Capture the cell that displays the provided text and extract its [x, y] central coordinate. 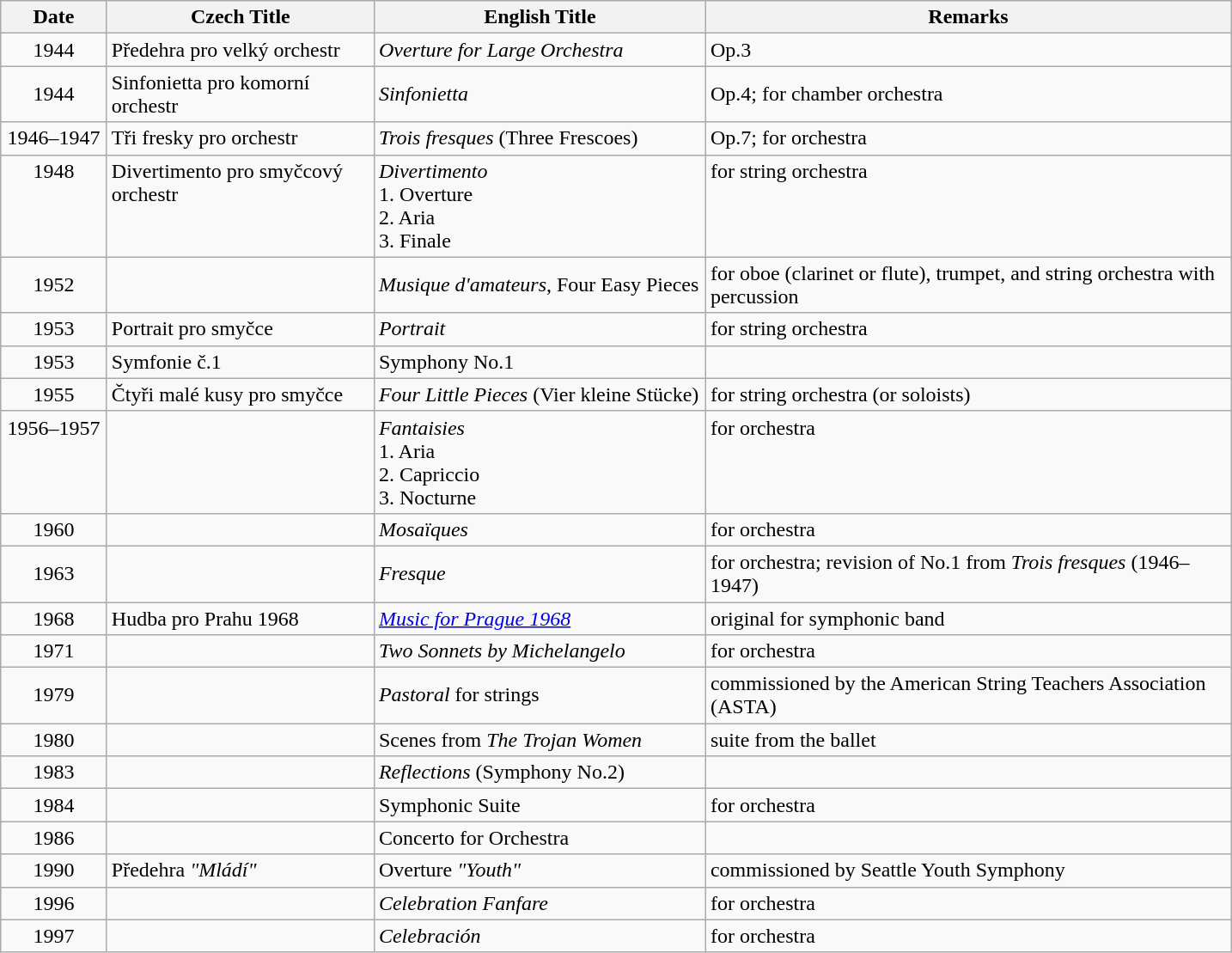
Musique d'amateurs, Four Easy Pieces [540, 285]
for orchestra; revision of No.1 from Trois fresques (1946–1947) [967, 574]
1955 [54, 394]
commissioned by Seattle Youth Symphony [967, 871]
Czech Title [241, 17]
1960 [54, 529]
Remarks [967, 17]
Divertimento pro smyčcový orchestr [241, 206]
Op.3 [967, 50]
Divertimento 1. Overture 2. Aria 3. Finale [540, 206]
1948 [54, 206]
Čtyři malé kusy pro smyčce [241, 394]
1956–1957 [54, 462]
1946–1947 [54, 138]
1996 [54, 903]
Portrait [540, 329]
Two Sonnets by Michelangelo [540, 651]
Four Little Pieces (Vier kleine Stücke) [540, 394]
Tři fresky pro orchestr [241, 138]
Date [54, 17]
Overture "Youth" [540, 871]
1986 [54, 838]
1971 [54, 651]
Reflections (Symphony No.2) [540, 773]
1963 [54, 574]
for oboe (clarinet or flute), trumpet, and string orchestra with percussion [967, 285]
Celebration Fanfare [540, 903]
Hudba pro Prahu 1968 [241, 618]
Předehra "Mládí" [241, 871]
Mosaïques [540, 529]
original for symphonic band [967, 618]
Portrait pro smyčce [241, 329]
suite from the ballet [967, 740]
Trois fresques (Three Frescoes) [540, 138]
1990 [54, 871]
Fantaisies 1. Aria 2. Capriccio 3. Nocturne [540, 462]
English Title [540, 17]
commissioned by the American String Teachers Association (ASTA) [967, 696]
Music for Prague 1968 [540, 618]
Předehra pro velký orchestr [241, 50]
1984 [54, 805]
Overture for Large Orchestra [540, 50]
1980 [54, 740]
Pastoral for strings [540, 696]
Sinfonietta [540, 95]
1983 [54, 773]
Symphonic Suite [540, 805]
for string orchestra (or soloists) [967, 394]
Op.4; for chamber orchestra [967, 95]
Celebración [540, 936]
1952 [54, 285]
Concerto for Orchestra [540, 838]
1979 [54, 696]
Op.7; for orchestra [967, 138]
Symfonie č.1 [241, 362]
1968 [54, 618]
1997 [54, 936]
Fresque [540, 574]
Sinfonietta pro komorní orchestr [241, 95]
Scenes from The Trojan Women [540, 740]
Symphony No.1 [540, 362]
